Return the (X, Y) coordinate for the center point of the cell that contains the specified text.  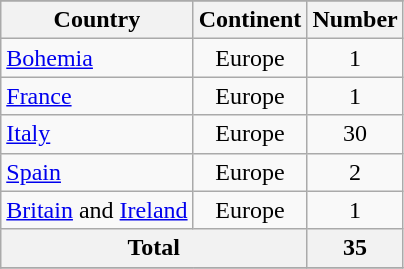
2 (355, 172)
France (97, 96)
Continent (250, 20)
Number (355, 20)
Bohemia (97, 58)
Spain (97, 172)
Total (154, 248)
Britain and Ireland (97, 210)
30 (355, 134)
Country (97, 20)
35 (355, 248)
Italy (97, 134)
